Return the (x, y) coordinate for the center point of the cell that contains the specified text.  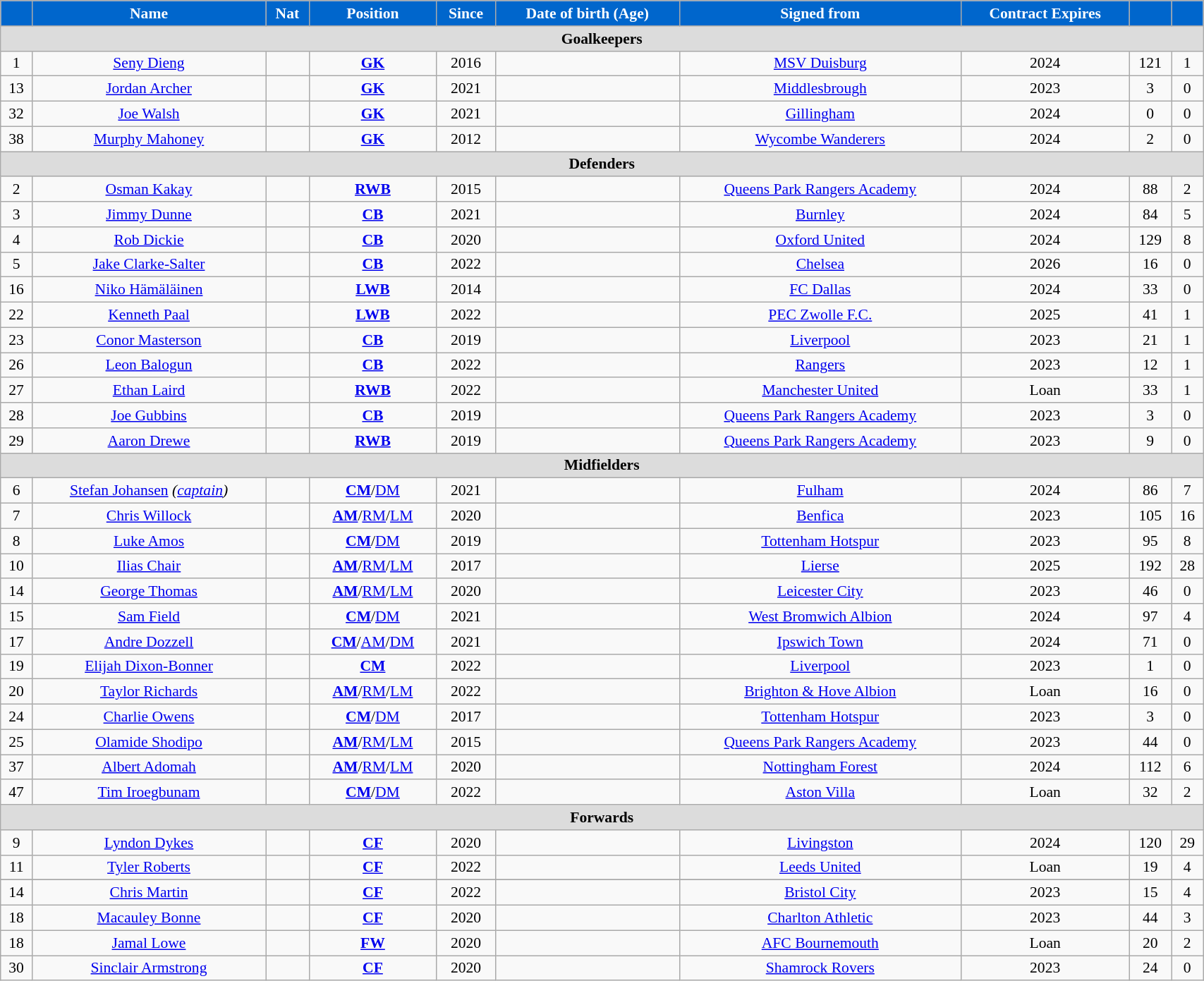
86 (1150, 491)
112 (1150, 767)
Rangers (820, 365)
38 (17, 139)
Murphy Mahoney (150, 139)
97 (1150, 616)
Date of birth (Age) (587, 13)
13 (17, 89)
Gillingham (820, 114)
Luke Amos (150, 541)
Shamrock Rovers (820, 968)
Brighton & Hove Albion (820, 692)
26 (17, 365)
Sam Field (150, 616)
Signed from (820, 13)
2016 (466, 63)
Fulham (820, 491)
Manchester United (820, 391)
Sinclair Armstrong (150, 968)
Albert Adomah (150, 767)
Position (372, 13)
MSV Duisburg (820, 63)
Tyler Roberts (150, 867)
2012 (466, 139)
FC Dallas (820, 290)
PEC Zwolle F.C. (820, 315)
2014 (466, 290)
Forwards (602, 817)
Lyndon Dykes (150, 843)
AFC Bournemouth (820, 943)
Andre Dozzell (150, 642)
Stefan Johansen (captain) (150, 491)
27 (17, 391)
Elijah Dixon-Bonner (150, 666)
Name (150, 13)
120 (1150, 843)
Oxford United (820, 240)
Kenneth Paal (150, 315)
Jamal Lowe (150, 943)
121 (1150, 63)
25 (17, 742)
Macauley Bonne (150, 918)
CM (372, 666)
Lierse (820, 566)
Leicester City (820, 592)
Aaron Drewe (150, 441)
2026 (1045, 264)
Midfielders (602, 465)
Niko Hämäläinen (150, 290)
46 (1150, 592)
Bristol City (820, 893)
Conor Masterson (150, 340)
Charlton Athletic (820, 918)
Ipswich Town (820, 642)
Aston Villa (820, 793)
Taylor Richards (150, 692)
Leeds United (820, 867)
129 (1150, 240)
37 (17, 767)
Olamide Shodipo (150, 742)
30 (17, 968)
CM/AM/DM (372, 642)
Jimmy Dunne (150, 214)
Chris Willock (150, 516)
41 (1150, 315)
Livingston (820, 843)
Burnley (820, 214)
12 (1150, 365)
23 (17, 340)
11 (17, 867)
21 (1150, 340)
Benfica (820, 516)
Jake Clarke-Salter (150, 264)
71 (1150, 642)
192 (1150, 566)
Nottingham Forest (820, 767)
Wycombe Wanderers (820, 139)
Contract Expires (1045, 13)
George Thomas (150, 592)
Joe Gubbins (150, 415)
Jordan Archer (150, 89)
10 (17, 566)
Leon Balogun (150, 365)
22 (17, 315)
Middlesbrough (820, 89)
FW (372, 943)
95 (1150, 541)
Rob Dickie (150, 240)
Joe Walsh (150, 114)
Chelsea (820, 264)
Nat (288, 13)
Seny Dieng (150, 63)
Since (466, 13)
88 (1150, 190)
Ethan Laird (150, 391)
West Bromwich Albion (820, 616)
17 (17, 642)
Chris Martin (150, 893)
47 (17, 793)
Tim Iroegbunam (150, 793)
Charlie Owens (150, 717)
105 (1150, 516)
Defenders (602, 164)
Goalkeepers (602, 39)
84 (1150, 214)
Osman Kakay (150, 190)
Ilias Chair (150, 566)
